From the cell containing the given text, extract its center point as (x, y) coordinate. 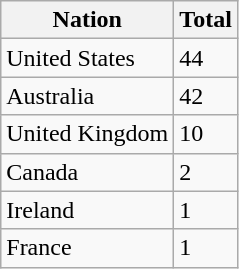
44 (206, 58)
United Kingdom (88, 134)
Ireland (88, 210)
42 (206, 96)
Australia (88, 96)
France (88, 248)
United States (88, 58)
10 (206, 134)
2 (206, 172)
Nation (88, 20)
Total (206, 20)
Canada (88, 172)
